For the text-containing cell, return its midpoint in (X, Y) coordinate format. 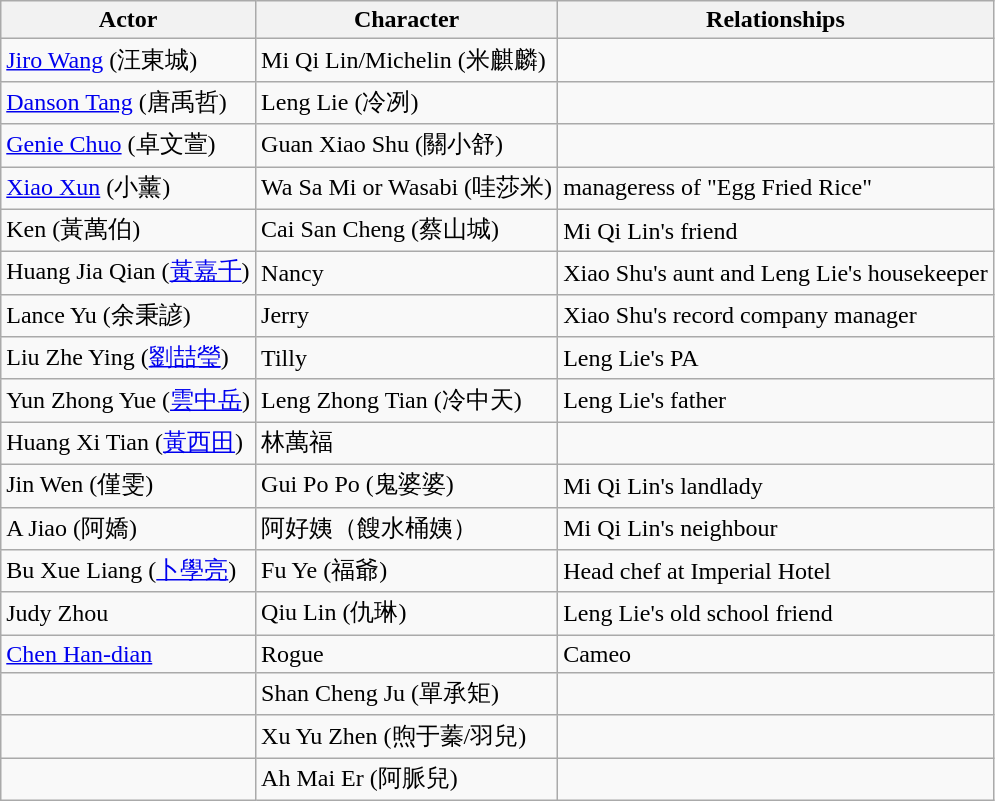
Mi Qi Lin's neighbour (776, 528)
Mi Qi Lin's friend (776, 230)
Xiao Shu's aunt and Leng Lie's housekeeper (776, 274)
Leng Lie (冷冽) (407, 102)
Mi Qi Lin's landlady (776, 486)
阿好姨（餿水桶姨） (407, 528)
Tilly (407, 358)
Ken (黃萬伯) (128, 230)
Gui Po Po (鬼婆婆) (407, 486)
Nancy (407, 274)
Chen Han-dian (128, 654)
Leng Lie's father (776, 400)
Mi Qi Lin/Michelin (米麒麟) (407, 60)
Leng Lie's PA (776, 358)
Xiao Xun (小薰) (128, 188)
Leng Lie's old school friend (776, 614)
Jiro Wang (汪東城) (128, 60)
Qiu Lin (仇琳) (407, 614)
Character (407, 20)
Head chef at Imperial Hotel (776, 572)
Cai San Cheng (蔡山城) (407, 230)
Relationships (776, 20)
Ah Mai Er (阿脈兒) (407, 780)
Actor (128, 20)
Leng Zhong Tian (冷中天) (407, 400)
Xu Yu Zhen (煦于蓁/羽兒) (407, 736)
Xiao Shu's record company manager (776, 316)
Shan Cheng Ju (單承矩) (407, 694)
Danson Tang (唐禹哲) (128, 102)
A Jiao (阿嬌) (128, 528)
Cameo (776, 654)
Fu Ye (福爺) (407, 572)
Liu Zhe Ying (劉喆瑩) (128, 358)
Jerry (407, 316)
Huang Xi Tian (黃西田) (128, 444)
Genie Chuo (卓文萱) (128, 146)
Bu Xue Liang (卜學亮) (128, 572)
Yun Zhong Yue (雲中岳) (128, 400)
manageress of "Egg Fried Rice" (776, 188)
Guan Xiao Shu (關小舒) (407, 146)
林萬福 (407, 444)
Huang Jia Qian (黃嘉千) (128, 274)
Judy Zhou (128, 614)
Lance Yu (余秉諺) (128, 316)
Rogue (407, 654)
Wa Sa Mi or Wasabi (哇莎米) (407, 188)
Jin Wen (僅雯) (128, 486)
